Determine the (X, Y) coordinate at the center of the cell enclosing the given text.  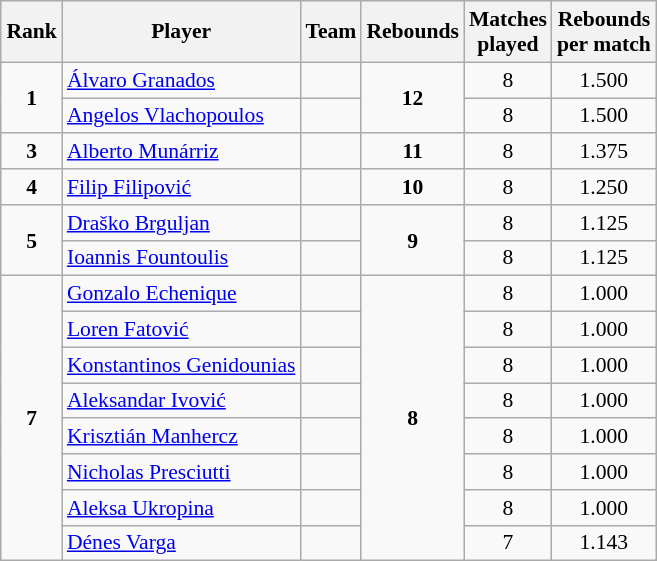
Gonzalo Echenique (182, 294)
5 (32, 240)
4 (32, 187)
Dénes Varga (182, 543)
Krisztián Manhercz (182, 437)
1.250 (604, 187)
1.143 (604, 543)
Alberto Munárriz (182, 152)
Nicholas Presciutti (182, 472)
Álvaro Granados (182, 80)
9 (412, 240)
Rank (32, 32)
Konstantinos Genidounias (182, 365)
11 (412, 152)
Aleksandar Ivović (182, 401)
Angelos Vlachopoulos (182, 116)
Reboundsper match (604, 32)
Player (182, 32)
Loren Fatović (182, 330)
12 (412, 98)
Filip Filipović (182, 187)
Ioannis Fountoulis (182, 258)
Draško Brguljan (182, 223)
Rebounds (412, 32)
3 (32, 152)
10 (412, 187)
Aleksa Ukropina (182, 508)
1 (32, 98)
1.375 (604, 152)
Matchesplayed (508, 32)
Team (330, 32)
